Scan for the cell matching the given text and deliver its (x, y) coordinate at center. 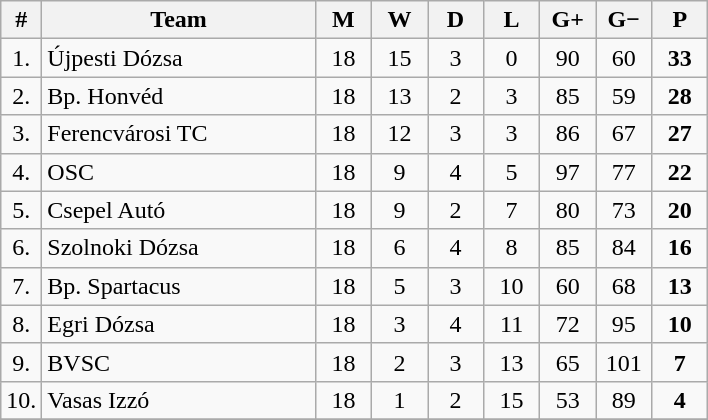
Team (179, 20)
M (343, 20)
1. (22, 58)
73 (624, 210)
9. (22, 362)
12 (399, 134)
2. (22, 96)
97 (568, 172)
86 (568, 134)
G− (624, 20)
89 (624, 400)
90 (568, 58)
80 (568, 210)
# (22, 20)
L (512, 20)
95 (624, 324)
8 (512, 248)
28 (680, 96)
11 (512, 324)
P (680, 20)
OSC (179, 172)
Csepel Autó (179, 210)
3. (22, 134)
Bp. Spartacus (179, 286)
77 (624, 172)
84 (624, 248)
4. (22, 172)
Egri Dózsa (179, 324)
72 (568, 324)
22 (680, 172)
Bp. Honvéd (179, 96)
1 (399, 400)
BVSC (179, 362)
0 (512, 58)
27 (680, 134)
Vasas Izzó (179, 400)
65 (568, 362)
Szolnoki Dózsa (179, 248)
53 (568, 400)
W (399, 20)
33 (680, 58)
10. (22, 400)
68 (624, 286)
Ferencvárosi TC (179, 134)
101 (624, 362)
D (456, 20)
G+ (568, 20)
6. (22, 248)
59 (624, 96)
6 (399, 248)
Újpesti Dózsa (179, 58)
8. (22, 324)
20 (680, 210)
5. (22, 210)
7. (22, 286)
16 (680, 248)
67 (624, 134)
